Provide the (X, Y) coordinate of the cell's center where the given text is located.  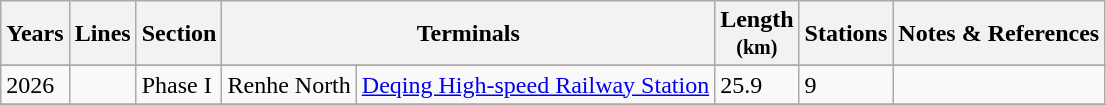
Lines (102, 34)
Phase I (179, 85)
Years (35, 34)
2026 (35, 85)
Stations (846, 34)
Length(km) (757, 34)
25.9 (757, 85)
Section (179, 34)
Notes & References (999, 34)
9 (846, 85)
Terminals (468, 34)
Renhe North (289, 85)
Deqing High-speed Railway Station (535, 85)
